Output the [x, y] coordinate of the center of the cell containing the given text.  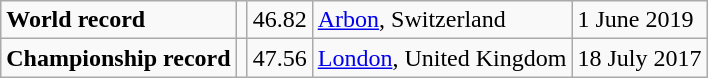
47.56 [280, 58]
18 July 2017 [640, 58]
London, United Kingdom [442, 58]
1 June 2019 [640, 20]
46.82 [280, 20]
Championship record [118, 58]
World record [118, 20]
Arbon, Switzerland [442, 20]
